Output the (x, y) coordinate of the center of the cell containing the given text.  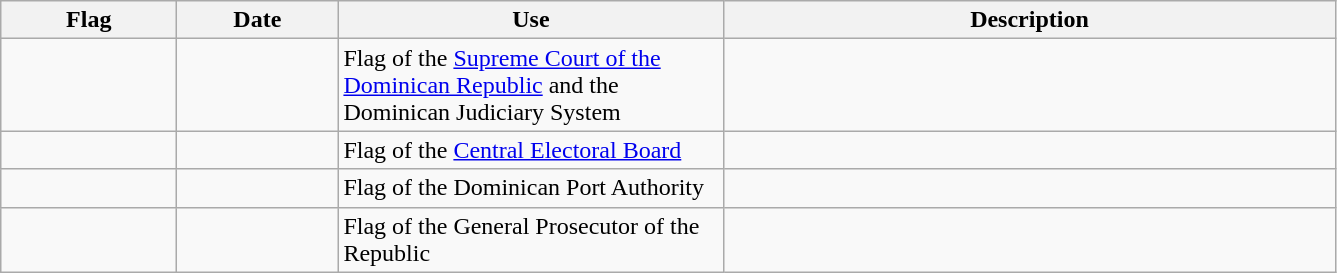
Flag (89, 20)
Flag of the Central Electoral Board (531, 150)
Use (531, 20)
Date (258, 20)
Description (1030, 20)
Flag of the Supreme Court of the Dominican Republic and the Dominican Judiciary System (531, 85)
Flag of the Dominican Port Authority (531, 188)
Flag of the General Prosecutor of the Republic (531, 240)
